Return the [X, Y] coordinate for the center point of the cell that contains the specified text.  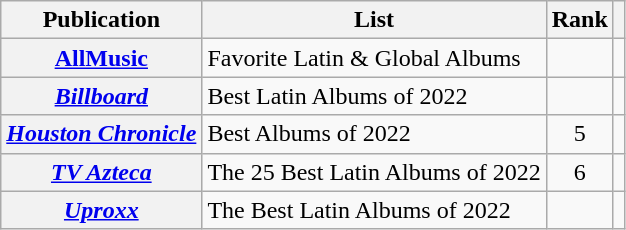
5 [580, 134]
AllMusic [102, 58]
Billboard [102, 96]
List [374, 20]
Uproxx [102, 210]
Favorite Latin & Global Albums [374, 58]
Best Latin Albums of 2022 [374, 96]
The Best Latin Albums of 2022 [374, 210]
The 25 Best Latin Albums of 2022 [374, 172]
Rank [580, 20]
TV Azteca [102, 172]
Houston Chronicle [102, 134]
Best Albums of 2022 [374, 134]
6 [580, 172]
Publication [102, 20]
